Determine the [X, Y] coordinate at the center of the cell enclosing the given text.  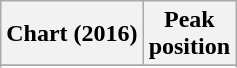
Chart (2016) [72, 34]
Peak position [189, 34]
